Capture the cell that displays the provided text and extract its [X, Y] central coordinate. 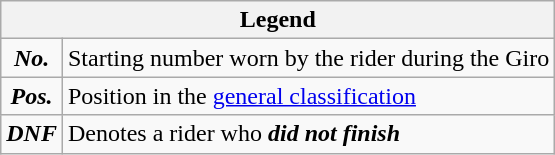
DNF [32, 134]
Position in the general classification [308, 96]
No. [32, 58]
Legend [278, 20]
Denotes a rider who did not finish [308, 134]
Starting number worn by the rider during the Giro [308, 58]
Pos. [32, 96]
